Locate the cell with the specified text and output its (x, y) center coordinate. 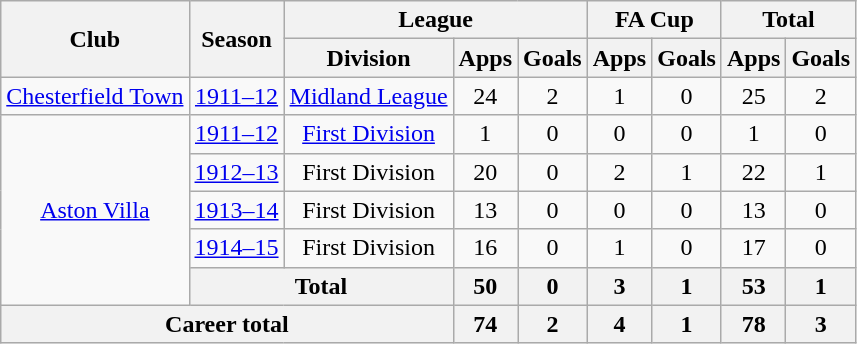
53 (753, 286)
78 (753, 324)
22 (753, 172)
25 (753, 96)
Career total (227, 324)
1912–13 (236, 172)
FA Cup (654, 20)
1913–14 (236, 210)
50 (485, 286)
Division (368, 58)
1914–15 (236, 248)
Midland League (368, 96)
Aston Villa (95, 210)
17 (753, 248)
24 (485, 96)
Chesterfield Town (95, 96)
Season (236, 39)
20 (485, 172)
League (436, 20)
74 (485, 324)
16 (485, 248)
Club (95, 39)
4 (619, 324)
